Capture the cell that displays the provided text and extract its [x, y] central coordinate. 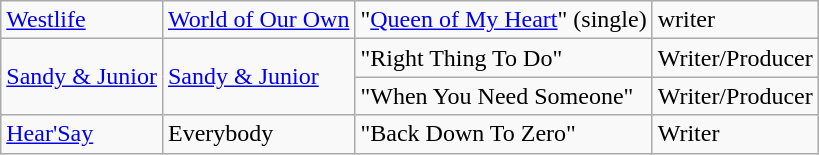
"When You Need Someone" [504, 96]
Everybody [258, 134]
Hear'Say [82, 134]
"Queen of My Heart" (single) [504, 20]
Westlife [82, 20]
writer [735, 20]
"Back Down To Zero" [504, 134]
Writer [735, 134]
"Right Thing To Do" [504, 58]
World of Our Own [258, 20]
